Provide the (X, Y) coordinate of the cell's center where the given text is located.  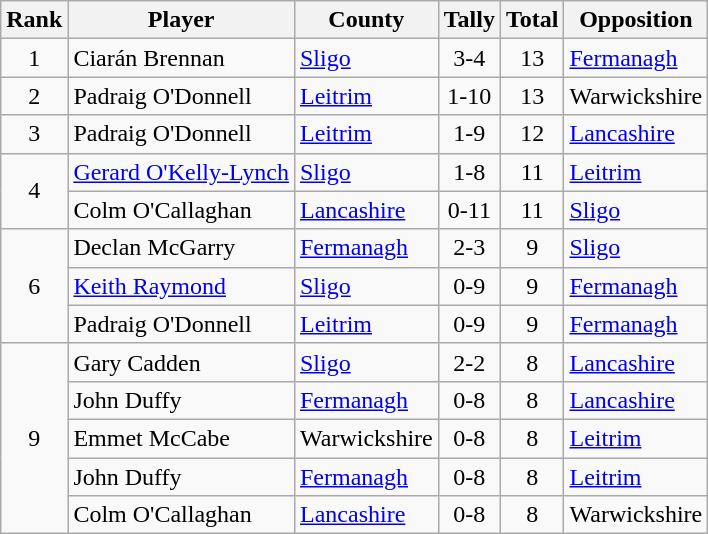
Player (182, 20)
Emmet McCabe (182, 438)
2-3 (469, 248)
Opposition (636, 20)
12 (532, 134)
6 (34, 286)
Gary Cadden (182, 362)
3 (34, 134)
Ciarán Brennan (182, 58)
2 (34, 96)
Declan McGarry (182, 248)
1-10 (469, 96)
0-11 (469, 210)
4 (34, 191)
1 (34, 58)
Gerard O'Kelly-Lynch (182, 172)
1-8 (469, 172)
Total (532, 20)
Tally (469, 20)
3-4 (469, 58)
1-9 (469, 134)
County (366, 20)
Keith Raymond (182, 286)
2-2 (469, 362)
Rank (34, 20)
